From the cell containing the given text, extract its center point as [x, y] coordinate. 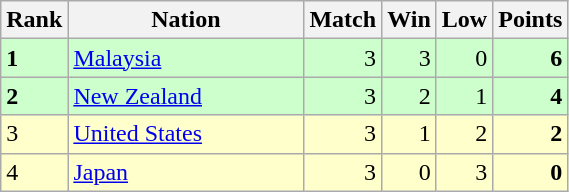
Nation [186, 20]
Japan [186, 172]
United States [186, 134]
Rank [34, 20]
Win [410, 20]
Points [530, 20]
6 [530, 58]
Match [343, 20]
New Zealand [186, 96]
Malaysia [186, 58]
Low [464, 20]
